Pinpoint the cell where the given text exists, returning its (x, y) midpoint coordinate. 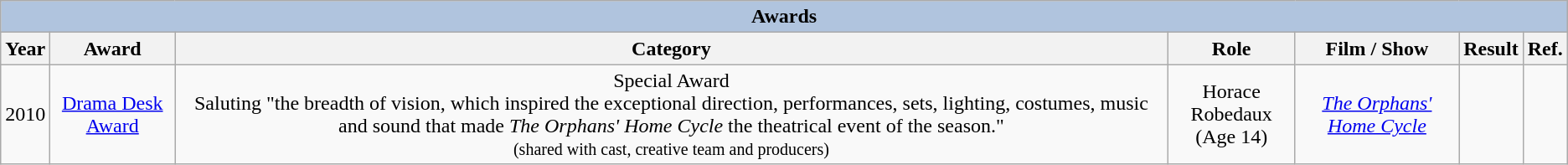
Result (1491, 49)
Horace Robedaux(Age 14) (1231, 114)
Drama Desk Award (112, 114)
Year (25, 49)
The Orphans' Home Cycle (1377, 114)
Ref. (1545, 49)
Film / Show (1377, 49)
Award (112, 49)
Category (672, 49)
Awards (784, 17)
2010 (25, 114)
Role (1231, 49)
